Find where the given text appears and provide that cell's center as (x, y) coordinate. 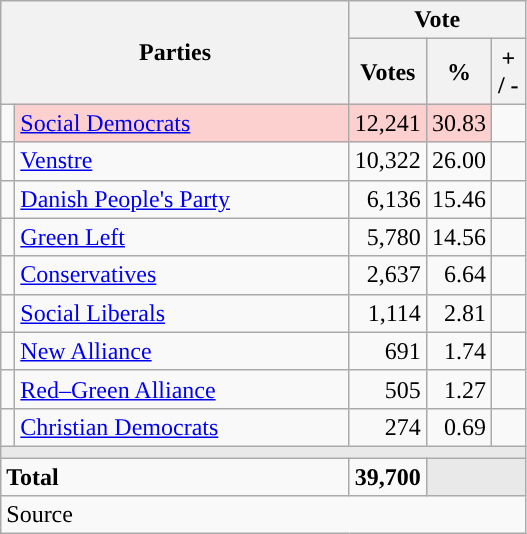
Venstre (182, 161)
1.27 (458, 389)
26.00 (458, 161)
30.83 (458, 123)
505 (388, 389)
+ / - (508, 72)
14.56 (458, 237)
Conservatives (182, 275)
5,780 (388, 237)
Red–Green Alliance (182, 389)
15.46 (458, 199)
0.69 (458, 427)
6,136 (388, 199)
Danish People's Party (182, 199)
691 (388, 351)
Christian Democrats (182, 427)
2.81 (458, 313)
2,637 (388, 275)
Total (176, 477)
6.64 (458, 275)
12,241 (388, 123)
39,700 (388, 477)
New Alliance (182, 351)
Source (263, 515)
Votes (388, 72)
10,322 (388, 161)
Parties (176, 52)
% (458, 72)
Social Democrats (182, 123)
Social Liberals (182, 313)
1.74 (458, 351)
1,114 (388, 313)
274 (388, 427)
Green Left (182, 237)
Vote (437, 20)
